Determine the [x, y] coordinate at the center of the cell enclosing the given text.  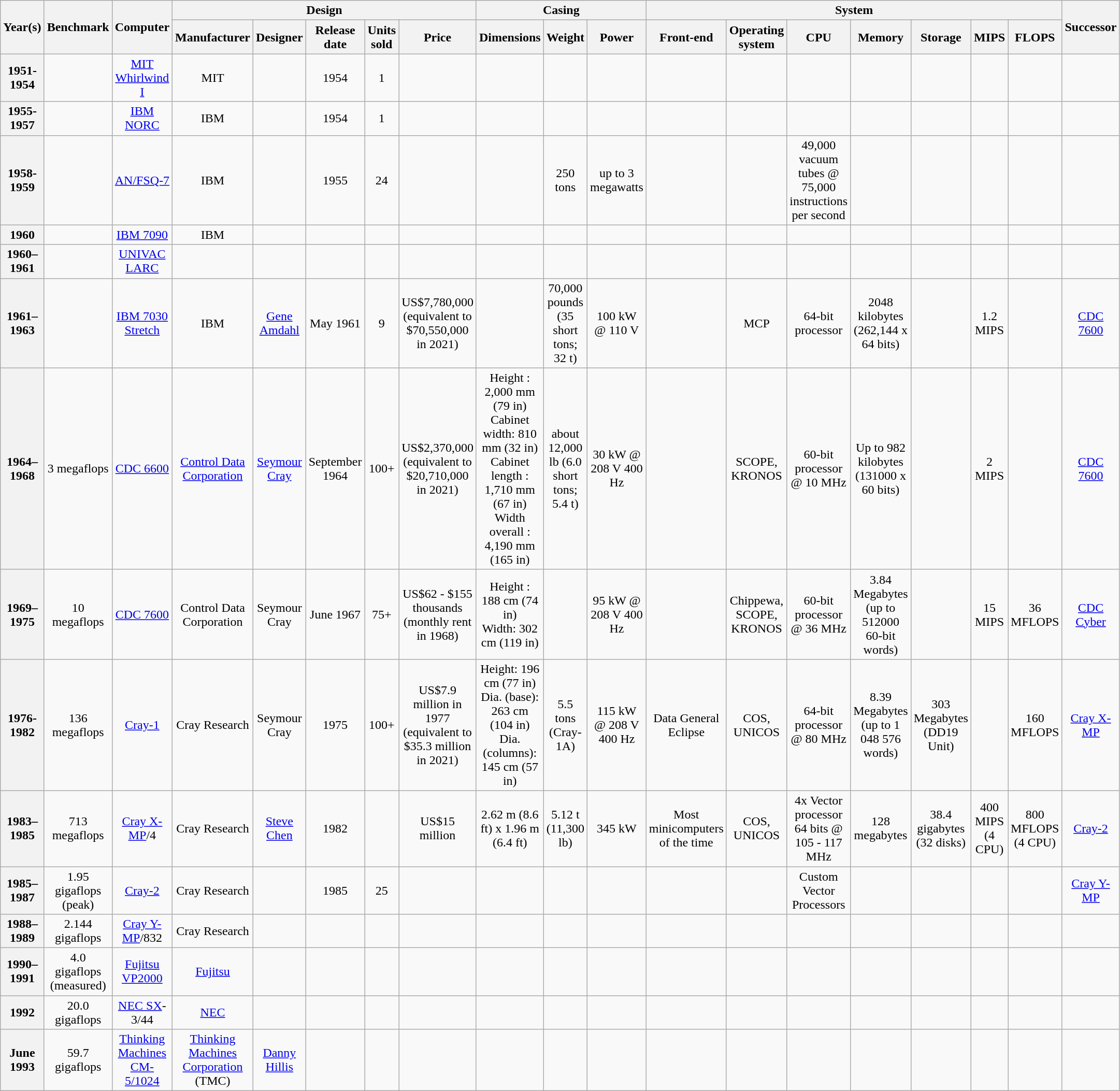
1982 [335, 828]
Danny Hillis [280, 1060]
1961–1963 [22, 323]
1976-1982 [22, 725]
Computer [142, 27]
8.39 Megabytes (up to 1 048 576 words) [881, 725]
1969–1975 [22, 614]
Cray-1 [142, 725]
Release date [335, 37]
49,000 vacuum tubes @ 75,000 instructions per second [819, 180]
NEC SX-3/44 [142, 1012]
Chippewa, SCOPE, KRONOS [756, 614]
800 MFLOPS (4 CPU) [1035, 828]
3 megaflops [78, 468]
15 MIPS [989, 614]
MIT [213, 78]
Cray Y-MP/832 [142, 931]
SCOPE, KRONOS [756, 468]
Height : 2,000 mm (79 in)Cabinet width: 810 mm (32 in)Cabinet length : 1,710 mm (67 in)Width overall : 4,190 mm (165 in) [510, 468]
5.12 t (11,300 lb) [565, 828]
64-bit processor @ 80 MHz [819, 725]
1958-1959 [22, 180]
1988–1989 [22, 931]
400 MIPS (4 CPU) [989, 828]
US$15 million [438, 828]
1960 [22, 235]
95 kW @ 208 V 400 Hz [617, 614]
September 1964 [335, 468]
Most minicomputers of the time [686, 828]
20.0 gigaflops [78, 1012]
128 megabytes [881, 828]
38.4 gigabytes (32 disks) [941, 828]
1964–1968 [22, 468]
100 kW @ 110 V [617, 323]
59.7 gigaflops [78, 1060]
Cray X-MP [1091, 725]
36 MFLOPS [1035, 614]
1955-1957 [22, 118]
System [854, 10]
345 kW [617, 828]
Thinking Machines Corporation (TMC) [213, 1060]
Cray Y-MP [1091, 890]
1.95 gigaflops (peak) [78, 890]
Height: 196 cm (77 in)Dia. (base): 263 cm (104 in)Dia. (columns): 145 cm (57 in) [510, 725]
Benchmark [78, 27]
CDC 6600 [142, 468]
2048 kilobytes (262,144 x 64 bits) [881, 323]
Fujitsu VP2000 [142, 972]
24 [382, 180]
1990–1991 [22, 972]
115 kW @ 208 V 400 Hz [617, 725]
10 megaflops [78, 614]
Height : 188 cm (74 in)Width: 302 cm (119 in) [510, 614]
Operating system [756, 37]
1.2 MIPS [989, 323]
Units sold [382, 37]
US$7,780,000 (equivalent to $70,550,000 in 2021) [438, 323]
CPU [819, 37]
IBM 7090 [142, 235]
US$7.9 million in 1977 (equivalent to $35.3 million in 2021) [438, 725]
136 megaflops [78, 725]
Thinking Machines CM-5/1024 [142, 1060]
1951-1954 [22, 78]
June 1967 [335, 614]
1985–1987 [22, 890]
9 [382, 323]
Successor [1091, 27]
1975 [335, 725]
2 MIPS [989, 468]
4x Vector processor 64 bits @ 105 - 117 MHz [819, 828]
Fujitsu [213, 972]
up to 3 megawatts [617, 180]
713 megaflops [78, 828]
Casing [561, 10]
30 kW @ 208 V 400 Hz [617, 468]
Custom Vector Processors [819, 890]
60-bit processor @ 10 MHz [819, 468]
June 1993 [22, 1060]
1955 [335, 180]
Weight [565, 37]
Up to 982 kilobytes (131000 x 60 bits) [881, 468]
303 Megabytes (DD19 Unit) [941, 725]
2.62 m (8.6 ft) x 1.96 m (6.4 ft) [510, 828]
CDC Cyber [1091, 614]
MIPS [989, 37]
NEC [213, 1012]
5.5 tons (Cray-1A) [565, 725]
Data General Eclipse [686, 725]
70,000 pounds (35 short tons; 32 t) [565, 323]
about 12,000 lb (6.0 short tons; 5.4 t) [565, 468]
AN/FSQ-7 [142, 180]
60-bit processor @ 36 MHz [819, 614]
US$2,370,000 (equivalent to $20,710,000 in 2021) [438, 468]
Design [324, 10]
25 [382, 890]
May 1961 [335, 323]
1960–1961 [22, 261]
Power [617, 37]
Year(s) [22, 27]
Gene Amdahl [280, 323]
Price [438, 37]
Manufacturer [213, 37]
160 MFLOPS [1035, 725]
UNIVAC LARC [142, 261]
1992 [22, 1012]
2.144 gigaflops [78, 931]
75+ [382, 614]
4.0 gigaflops (measured) [78, 972]
Storage [941, 37]
1983–1985 [22, 828]
MCP [756, 323]
US$62 - $155 thousands (monthly rent in 1968) [438, 614]
Memory [881, 37]
250 tons [565, 180]
1985 [335, 890]
FLOPS [1035, 37]
Steve Chen [280, 828]
IBM 7030 Stretch [142, 323]
3.84 Megabytes (up to 512000 60-bit words) [881, 614]
Front-end [686, 37]
64-bit processor [819, 323]
Dimensions [510, 37]
Cray X-MP/4 [142, 828]
IBM NORC [142, 118]
Designer [280, 37]
MIT Whirlwind I [142, 78]
